Pinpoint the cell where the given text exists, returning its [x, y] midpoint coordinate. 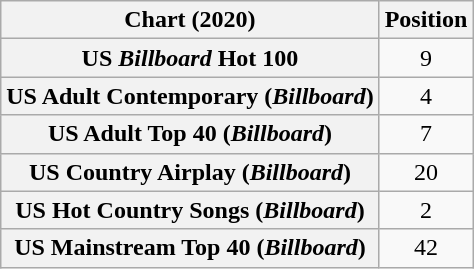
US Adult Top 40 (Billboard) [190, 134]
Position [426, 20]
4 [426, 96]
9 [426, 58]
Chart (2020) [190, 20]
42 [426, 248]
2 [426, 210]
US Adult Contemporary (Billboard) [190, 96]
US Country Airplay (Billboard) [190, 172]
US Hot Country Songs (Billboard) [190, 210]
7 [426, 134]
20 [426, 172]
US Billboard Hot 100 [190, 58]
US Mainstream Top 40 (Billboard) [190, 248]
